Output the [x, y] coordinate of the center of the cell containing the given text.  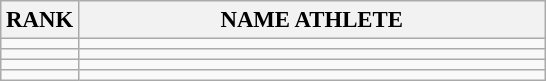
NAME ATHLETE [312, 20]
RANK [40, 20]
